Provide the [x, y] coordinate of the cell's center where the given text is located.  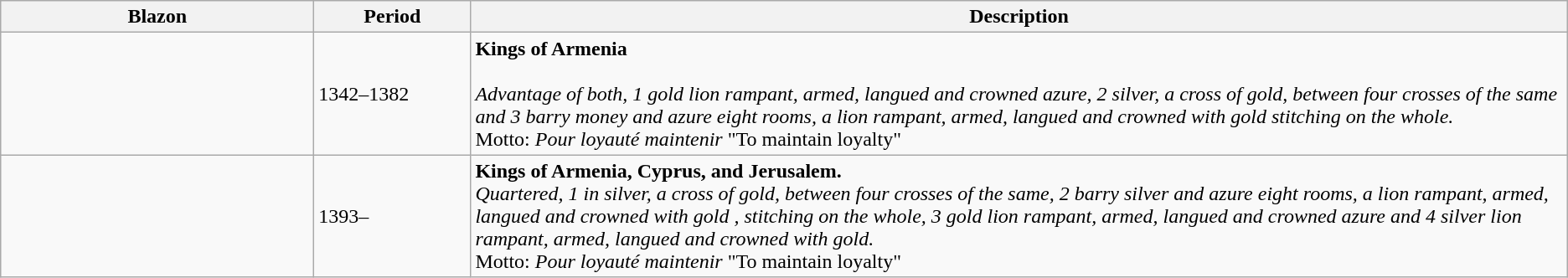
Description [1019, 17]
1342–1382 [392, 94]
1393– [392, 216]
Period [392, 17]
Blazon [157, 17]
